Locate the cell with the specified text and output its (x, y) center coordinate. 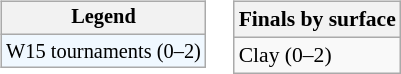
Legend (103, 18)
Finals by surface (318, 20)
W15 tournaments (0–2) (103, 51)
Clay (0–2) (318, 55)
